From the cell containing the given text, extract its center point as [x, y] coordinate. 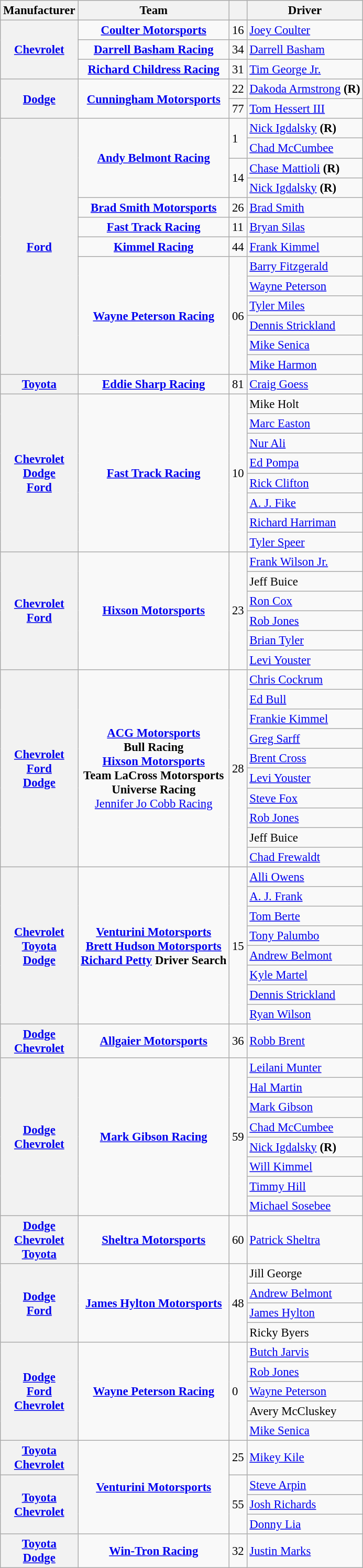
10 [238, 473]
Josh Richards [305, 1504]
15 [238, 946]
Dodge Ford [39, 1303]
14 [238, 178]
Patrick Sheltra [305, 1240]
Ricky Byers [305, 1333]
Toyota [39, 384]
Richard Harriman [305, 522]
11 [238, 227]
Ed Pompa [305, 463]
Frankie Kimmel [305, 719]
Chad Frewaldt [305, 857]
44 [238, 247]
Ed Bull [305, 700]
James Hylton Motorsports [154, 1303]
06 [238, 316]
Will Kimmel [305, 1166]
Darrell Basham [305, 50]
22 [238, 89]
Dodge Chevrolet Toyota [39, 1240]
Frank Kimmel [305, 247]
36 [238, 1041]
Chris Cockrum [305, 680]
Richard Childress Racing [154, 70]
81 [238, 384]
Steve Fox [305, 798]
Marc Easton [305, 424]
Chevrolet Ford Dodge [39, 768]
Sheltra Motorsports [154, 1240]
31 [238, 70]
Donny Lia [305, 1524]
Kyle Martel [305, 975]
Dodge [39, 98]
Hal Martin [305, 1088]
Chase Mattioli (R) [305, 168]
25 [238, 1458]
Kimmel Racing [154, 247]
Craig Goess [305, 384]
Robb Brent [305, 1041]
Justin Marks [305, 1550]
Alli Owens [305, 877]
Leilani Munter [305, 1068]
Dakoda Armstrong (R) [305, 89]
Frank Wilson Jr. [305, 562]
Toyota Dodge [39, 1550]
Rick Clifton [305, 483]
59 [238, 1136]
Nur Ali [305, 444]
Brent Cross [305, 759]
Chevrolet Dodge Ford [39, 473]
Greg Sarff [305, 739]
ACG Motorsports Bull Racing Hixson Motorsports Team LaCross Motorsports Universe Racing Jennifer Jo Cobb Racing [154, 768]
Coulter Motorsports [154, 30]
Tom Hessert III [305, 109]
Brian Tyler [305, 641]
Dodge Ford Chevrolet [39, 1392]
Team [154, 10]
28 [238, 768]
60 [238, 1240]
Steve Arpin [305, 1485]
48 [238, 1303]
Butch Jarvis [305, 1352]
Tyler Speer [305, 542]
A. J. Frank [305, 897]
Brad Smith Motorsports [154, 207]
Avery McCluskey [305, 1411]
34 [238, 50]
Chevrolet [39, 50]
Manufacturer [39, 10]
Michael Sosebee [305, 1206]
Eddie Sharp Racing [154, 384]
Tom Berte [305, 916]
16 [238, 30]
Andy Belmont Racing [154, 158]
Barry Fitzgerald [305, 267]
0 [238, 1392]
Hixson Motorsports [154, 611]
Mikey Kile [305, 1458]
Tyler Miles [305, 306]
James Hylton [305, 1313]
Darrell Basham Racing [154, 50]
Joey Coulter [305, 30]
Chevrolet Toyota Dodge [39, 946]
Ryan Wilson [305, 1014]
32 [238, 1550]
26 [238, 207]
Mike Holt [305, 404]
Timmy Hill [305, 1186]
Win-Tron Racing [154, 1550]
Ron Cox [305, 601]
Mark Gibson [305, 1108]
Ford [39, 246]
1 [238, 138]
Venturini Motorsports Brett Hudson Motorsports Richard Petty Driver Search [154, 946]
Mark Gibson Racing [154, 1136]
Cunningham Motorsports [154, 98]
Jill George [305, 1274]
A. J. Fike [305, 503]
Tony Palumbo [305, 936]
Brad Smith [305, 207]
Chevrolet Ford [39, 611]
23 [238, 611]
Venturini Motorsports [154, 1487]
Bryan Silas [305, 227]
Driver [305, 10]
Mike Harmon [305, 365]
Allgaier Motorsports [154, 1041]
55 [238, 1504]
77 [238, 109]
Tim George Jr. [305, 70]
